From the cell containing the given text, extract its center point as [x, y] coordinate. 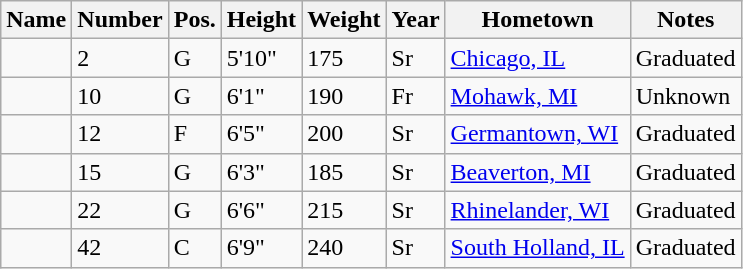
Height [261, 20]
South Holland, IL [538, 248]
Hometown [538, 20]
2 [120, 58]
6'6" [261, 210]
175 [344, 58]
Mohawk, MI [538, 96]
Unknown [686, 96]
42 [120, 248]
C [194, 248]
5'10" [261, 58]
185 [344, 172]
Notes [686, 20]
190 [344, 96]
6'1" [261, 96]
Germantown, WI [538, 134]
6'3" [261, 172]
Pos. [194, 20]
240 [344, 248]
200 [344, 134]
Fr [416, 96]
22 [120, 210]
Number [120, 20]
Beaverton, MI [538, 172]
6'5" [261, 134]
10 [120, 96]
Chicago, IL [538, 58]
Name [36, 20]
15 [120, 172]
12 [120, 134]
Year [416, 20]
F [194, 134]
Weight [344, 20]
Rhinelander, WI [538, 210]
215 [344, 210]
6'9" [261, 248]
